Capture the cell that displays the provided text and extract its (X, Y) central coordinate. 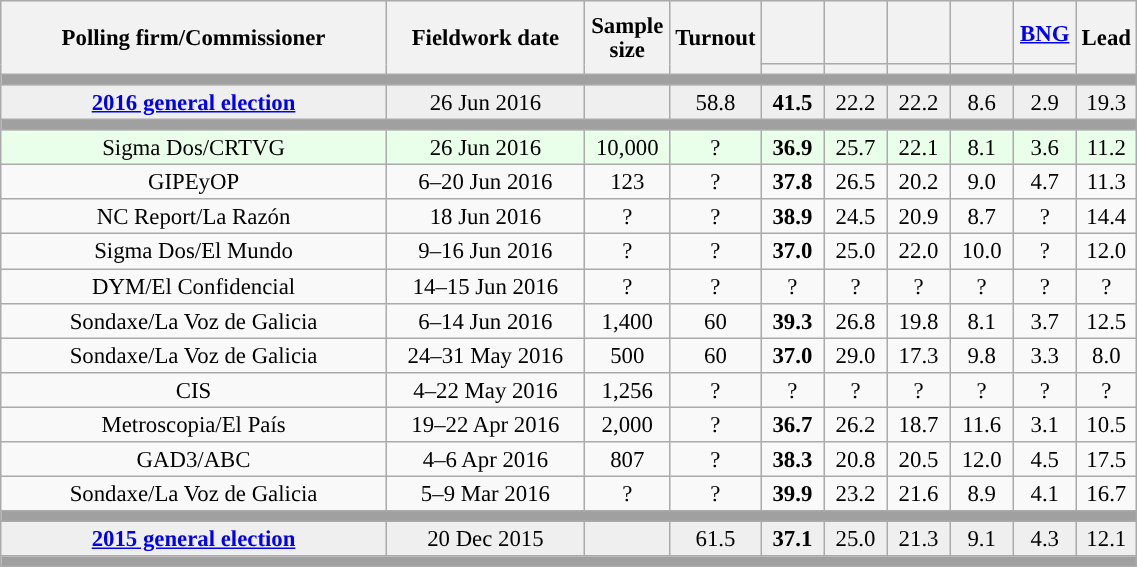
4.3 (1044, 538)
2,000 (627, 424)
29.0 (856, 356)
19–22 Apr 2016 (485, 424)
9.0 (982, 182)
12.5 (1106, 320)
10.5 (1106, 424)
11.3 (1106, 182)
Sample size (627, 38)
11.2 (1106, 148)
9.8 (982, 356)
1,256 (627, 390)
37.1 (792, 538)
20.8 (856, 460)
21.6 (918, 494)
3.7 (1044, 320)
1,400 (627, 320)
3.3 (1044, 356)
22.0 (918, 252)
58.8 (716, 102)
11.6 (982, 424)
24–31 May 2016 (485, 356)
38.9 (792, 218)
2015 general election (194, 538)
807 (627, 460)
Turnout (716, 38)
16.7 (1106, 494)
26.8 (856, 320)
61.5 (716, 538)
39.9 (792, 494)
9.1 (982, 538)
4.1 (1044, 494)
2016 general election (194, 102)
6–20 Jun 2016 (485, 182)
Metroscopia/El País (194, 424)
3.1 (1044, 424)
3.6 (1044, 148)
500 (627, 356)
4–22 May 2016 (485, 390)
Sigma Dos/CRTVG (194, 148)
9–16 Jun 2016 (485, 252)
23.2 (856, 494)
38.3 (792, 460)
41.5 (792, 102)
8.0 (1106, 356)
14.4 (1106, 218)
20 Dec 2015 (485, 538)
22.1 (918, 148)
GAD3/ABC (194, 460)
20.2 (918, 182)
18.7 (918, 424)
39.3 (792, 320)
4.5 (1044, 460)
36.7 (792, 424)
18 Jun 2016 (485, 218)
36.9 (792, 148)
Fieldwork date (485, 38)
10.0 (982, 252)
6–14 Jun 2016 (485, 320)
8.7 (982, 218)
5–9 Mar 2016 (485, 494)
26.2 (856, 424)
21.3 (918, 538)
37.8 (792, 182)
CIS (194, 390)
20.5 (918, 460)
14–15 Jun 2016 (485, 286)
10,000 (627, 148)
Sigma Dos/El Mundo (194, 252)
4–6 Apr 2016 (485, 460)
8.9 (982, 494)
NC Report/La Razón (194, 218)
20.9 (918, 218)
25.7 (856, 148)
DYM/El Confidencial (194, 286)
Polling firm/Commissioner (194, 38)
17.3 (918, 356)
8.6 (982, 102)
19.8 (918, 320)
GIPEyOP (194, 182)
24.5 (856, 218)
26.5 (856, 182)
Lead (1106, 38)
17.5 (1106, 460)
2.9 (1044, 102)
BNG (1044, 32)
4.7 (1044, 182)
12.1 (1106, 538)
19.3 (1106, 102)
123 (627, 182)
